From the cell containing the given text, extract its center point as (X, Y) coordinate. 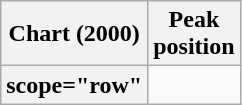
scope="row" (74, 85)
Peakposition (194, 34)
Chart (2000) (74, 34)
